Provide the [x, y] coordinate of the cell's center where the given text is located.  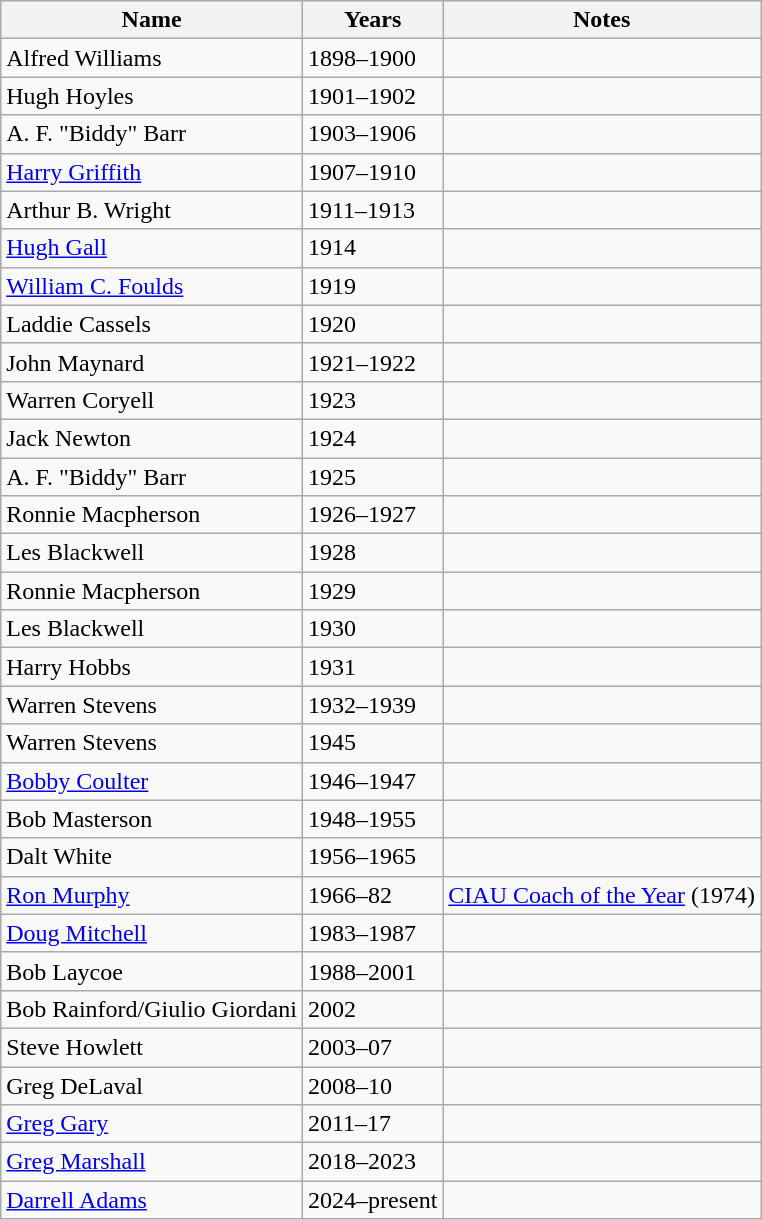
1921–1922 [372, 362]
Bob Masterson [152, 819]
1920 [372, 324]
Hugh Hoyles [152, 96]
Bob Rainford/Giulio Giordani [152, 1009]
Name [152, 20]
1946–1947 [372, 781]
1923 [372, 400]
1930 [372, 629]
Hugh Gall [152, 248]
1914 [372, 248]
Greg Gary [152, 1124]
1898–1900 [372, 58]
Laddie Cassels [152, 324]
Notes [602, 20]
1932–1939 [372, 705]
2002 [372, 1009]
1956–1965 [372, 857]
Doug Mitchell [152, 933]
2011–17 [372, 1124]
1911–1913 [372, 210]
John Maynard [152, 362]
Ron Murphy [152, 895]
Darrell Adams [152, 1200]
2008–10 [372, 1085]
1926–1927 [372, 515]
Arthur B. Wright [152, 210]
Warren Coryell [152, 400]
1928 [372, 553]
Greg DeLaval [152, 1085]
1907–1910 [372, 172]
Greg Marshall [152, 1162]
1919 [372, 286]
1925 [372, 477]
1924 [372, 438]
1901–1902 [372, 96]
Steve Howlett [152, 1047]
Bob Laycoe [152, 971]
1931 [372, 667]
1945 [372, 743]
1983–1987 [372, 933]
Alfred Williams [152, 58]
Dalt White [152, 857]
Harry Griffith [152, 172]
Years [372, 20]
CIAU Coach of the Year (1974) [602, 895]
1929 [372, 591]
1988–2001 [372, 971]
Jack Newton [152, 438]
2018–2023 [372, 1162]
Bobby Coulter [152, 781]
2024–present [372, 1200]
2003–07 [372, 1047]
1966–82 [372, 895]
William C. Foulds [152, 286]
1948–1955 [372, 819]
1903–1906 [372, 134]
Harry Hobbs [152, 667]
